Find where the given text appears and provide that cell's center as [x, y] coordinate. 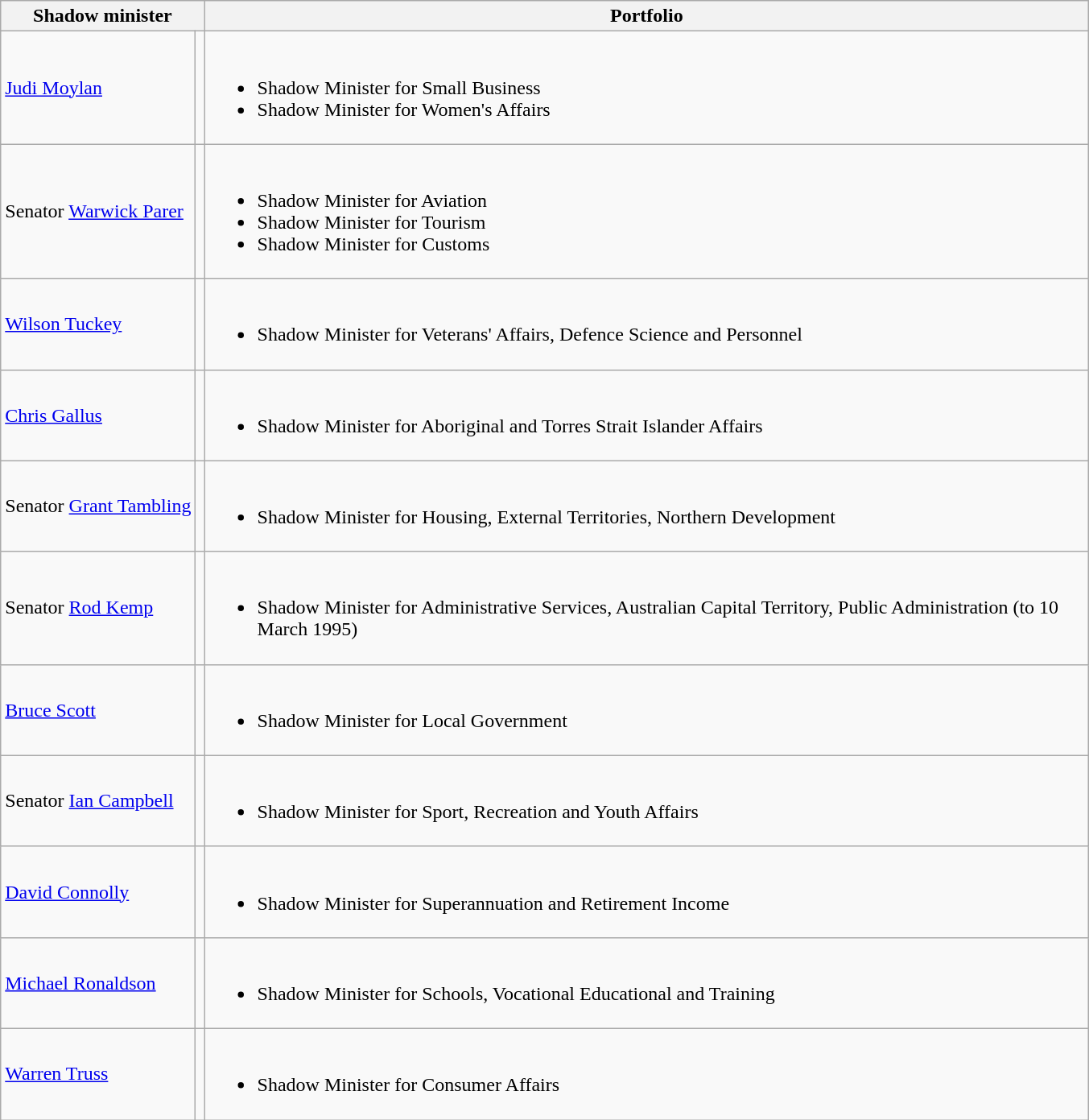
Shadow minister [103, 16]
Shadow Minister for Schools, Vocational Educational and Training [647, 982]
Shadow Minister for Veterans' Affairs, Defence Science and Personnel [647, 324]
Shadow Minister for Sport, Recreation and Youth Affairs [647, 800]
Shadow Minister for Housing, External Territories, Northern Development [647, 506]
Shadow Minister for Administrative Services, Australian Capital Territory, Public Administration (to 10 March 1995) [647, 608]
Shadow Minister for Aboriginal and Torres Strait Islander Affairs [647, 415]
Wilson Tuckey [98, 324]
Chris Gallus [98, 415]
Michael Ronaldson [98, 982]
Shadow Minister for Consumer Affairs [647, 1074]
Shadow Minister for Superannuation and Retirement Income [647, 892]
Senator Ian Campbell [98, 800]
David Connolly [98, 892]
Senator Warwick Parer [98, 211]
Senator Grant Tambling [98, 506]
Warren Truss [98, 1074]
Bruce Scott [98, 710]
Judi Moylan [98, 88]
Shadow Minister for Local Government [647, 710]
Portfolio [647, 16]
Senator Rod Kemp [98, 608]
Shadow Minister for Small BusinessShadow Minister for Women's Affairs [647, 88]
Shadow Minister for AviationShadow Minister for TourismShadow Minister for Customs [647, 211]
